Output the [X, Y] coordinate of the center of the cell containing the given text.  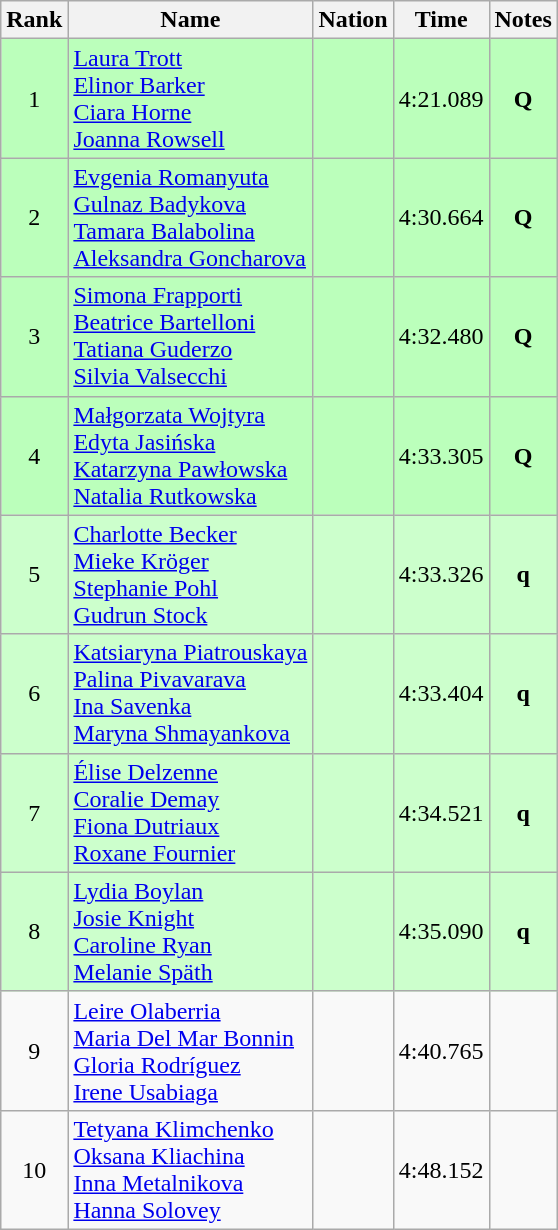
Charlotte BeckerMieke KrögerStephanie PohlGudrun Stock [190, 574]
4:32.480 [441, 336]
1 [34, 98]
6 [34, 694]
4:33.305 [441, 456]
4:35.090 [441, 932]
Élise DelzenneCoralie DemayFiona DutriauxRoxane Fournier [190, 812]
Małgorzata WojtyraEdyta JasińskaKatarzyna PawłowskaNatalia Rutkowska [190, 456]
4:33.404 [441, 694]
4:21.089 [441, 98]
7 [34, 812]
9 [34, 1050]
Katsiaryna PiatrouskayaPalina PivavaravaIna SavenkaMaryna Shmayankova [190, 694]
8 [34, 932]
Lydia BoylanJosie KnightCaroline RyanMelanie Späth [190, 932]
5 [34, 574]
4:34.521 [441, 812]
Tetyana KlimchenkoOksana KliachinaInna MetalnikovaHanna Solovey [190, 1170]
3 [34, 336]
4:33.326 [441, 574]
Time [441, 20]
10 [34, 1170]
4:40.765 [441, 1050]
Simona FrapportiBeatrice BartelloniTatiana GuderzoSilvia Valsecchi [190, 336]
Notes [523, 20]
4:48.152 [441, 1170]
Evgenia RomanyutaGulnaz BadykovaTamara BalabolinaAleksandra Goncharova [190, 218]
Laura TrottElinor BarkerCiara HorneJoanna Rowsell [190, 98]
4 [34, 456]
Leire OlaberriaMaria Del Mar BonninGloria RodríguezIrene Usabiaga [190, 1050]
Nation [353, 20]
Rank [34, 20]
4:30.664 [441, 218]
Name [190, 20]
2 [34, 218]
